Output the (x, y) coordinate of the center of the cell containing the given text.  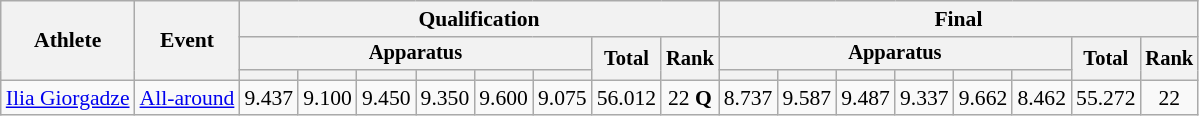
56.012 (626, 98)
Event (188, 40)
22 (1170, 98)
All-around (188, 98)
9.100 (328, 98)
9.600 (504, 98)
22 Q (690, 98)
8.462 (1042, 98)
9.337 (924, 98)
Athlete (68, 40)
9.437 (268, 98)
9.350 (446, 98)
55.272 (1106, 98)
9.587 (806, 98)
9.075 (562, 98)
Qualification (478, 19)
9.487 (866, 98)
Ilia Giorgadze (68, 98)
9.450 (386, 98)
9.662 (984, 98)
8.737 (748, 98)
Final (958, 19)
